Capture the cell that displays the provided text and extract its [x, y] central coordinate. 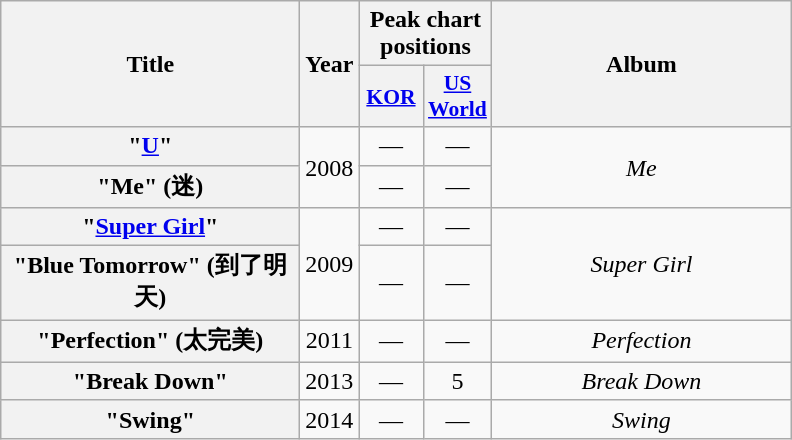
"Blue Tomorrow" (到了明天) [150, 283]
Super Girl [642, 264]
2009 [330, 264]
Perfection [642, 342]
"Break Down" [150, 381]
"Swing" [150, 419]
USWorld [458, 96]
Title [150, 64]
"Me" (迷) [150, 186]
Peak chart positions [426, 34]
"Super Girl" [150, 227]
KOR [391, 96]
Swing [642, 419]
2008 [330, 168]
"Perfection" (太完美) [150, 342]
Year [330, 64]
5 [458, 381]
2013 [330, 381]
"U" [150, 146]
2011 [330, 342]
Break Down [642, 381]
Album [642, 64]
Me [642, 168]
2014 [330, 419]
